Output the (X, Y) coordinate of the center of the cell containing the given text.  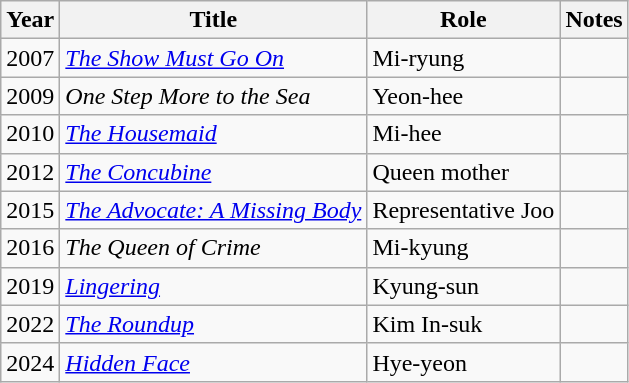
Hidden Face (214, 362)
The Show Must Go On (214, 58)
Queen mother (464, 172)
Role (464, 20)
Representative Joo (464, 210)
Hye-yeon (464, 362)
The Queen of Crime (214, 248)
Kyung-sun (464, 286)
2016 (30, 248)
2012 (30, 172)
2007 (30, 58)
Year (30, 20)
Mi-ryung (464, 58)
The Concubine (214, 172)
2010 (30, 134)
The Roundup (214, 324)
Mi-kyung (464, 248)
2015 (30, 210)
2009 (30, 96)
One Step More to the Sea (214, 96)
2024 (30, 362)
The Housemaid (214, 134)
Lingering (214, 286)
Yeon-hee (464, 96)
Notes (594, 20)
The Advocate: A Missing Body (214, 210)
Title (214, 20)
Kim In-suk (464, 324)
2019 (30, 286)
2022 (30, 324)
Mi-hee (464, 134)
